Return [x, y] of the center of cell containing provided text 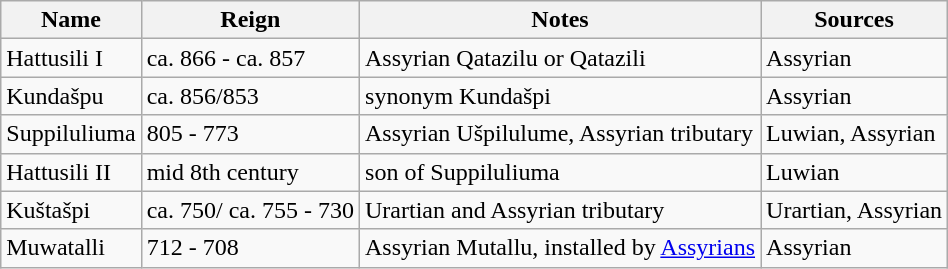
Urartian, Assyrian [854, 210]
Name [71, 20]
Muwatalli [71, 248]
Kundašpu [71, 96]
son of Suppiluliuma [560, 172]
Notes [560, 20]
ca. 856/853 [250, 96]
Assyrian Qatazilu or Qatazili [560, 58]
712 - 708 [250, 248]
Suppiluliuma [71, 134]
Urartian and Assyrian tributary [560, 210]
ca. 750/ ca. 755 - 730 [250, 210]
mid 8th century [250, 172]
Luwian, Assyrian [854, 134]
Assyrian Ušpilulume, Assyrian tributary [560, 134]
Luwian [854, 172]
Sources [854, 20]
synonym Kundašpi [560, 96]
Assyrian Mutallu, installed by Assyrians [560, 248]
805 - 773 [250, 134]
Hattusili I [71, 58]
ca. 866 - ca. 857 [250, 58]
Reign [250, 20]
Kuštašpi [71, 210]
Hattusili II [71, 172]
